Detect which cell encompasses the target text, then output its (X, Y) center coordinate. 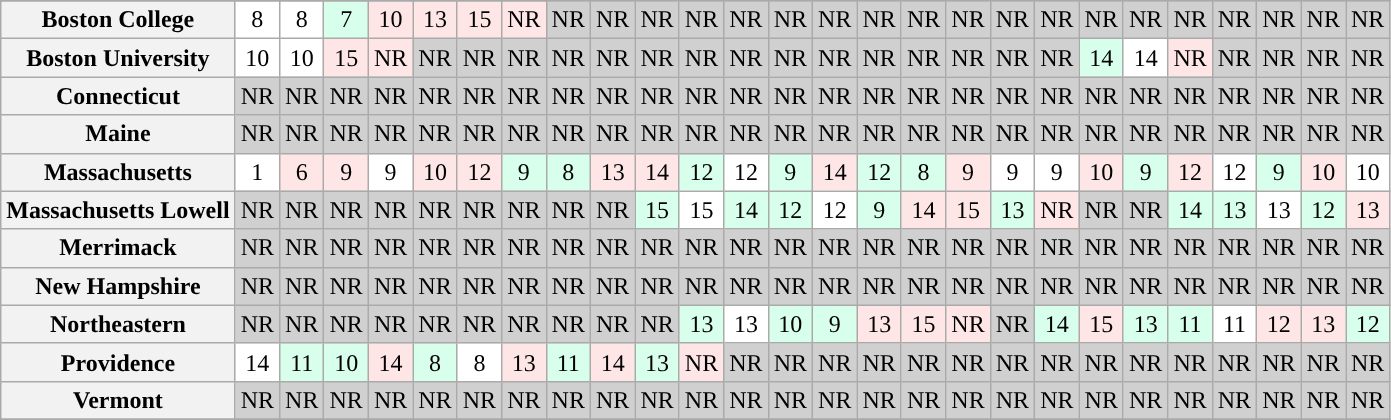
6 (302, 172)
7 (346, 20)
Massachusetts Lowell (118, 210)
Providence (118, 362)
Massachusetts (118, 172)
Boston College (118, 20)
Merrimack (118, 248)
Vermont (118, 400)
1 (257, 172)
Boston University (118, 58)
Northeastern (118, 324)
Maine (118, 134)
Connecticut (118, 96)
New Hampshire (118, 286)
